Capture the cell that displays the provided text and extract its [x, y] central coordinate. 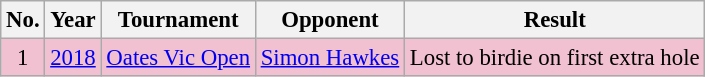
Opponent [330, 20]
Result [555, 20]
Simon Hawkes [330, 58]
Lost to birdie on first extra hole [555, 58]
Tournament [178, 20]
1 [23, 58]
Year [73, 20]
2018 [73, 58]
No. [23, 20]
Oates Vic Open [178, 58]
